Provide the [X, Y] coordinate of the cell's center where the given text is located.  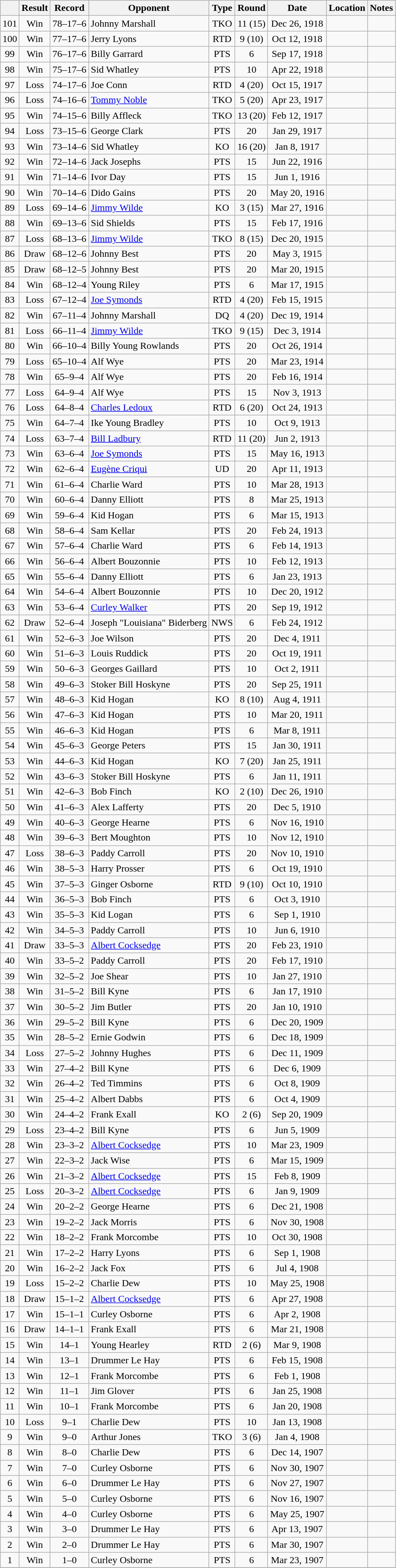
67–12–4 [70, 300]
Jan 13, 1908 [297, 1421]
Feb 23, 1910 [297, 945]
62 [10, 623]
Young Hearley [149, 1345]
Jack Josephs [149, 161]
95 [10, 115]
12–1 [70, 1375]
28–5–2 [70, 1038]
Feb 12, 1917 [297, 115]
Georges Gaillard [149, 669]
40 [10, 961]
92 [10, 161]
Mar 20, 1911 [297, 715]
63–6–4 [70, 454]
68–12–4 [70, 285]
10–1 [70, 1406]
100 [10, 39]
56–6–4 [70, 561]
84 [10, 285]
59–6–4 [70, 515]
87 [10, 239]
Jan 4, 1908 [297, 1437]
34 [10, 1053]
15–2–2 [70, 1283]
35–5–3 [70, 914]
Mar 28, 1913 [297, 484]
Ginger Osborne [149, 884]
49–6–3 [70, 684]
65–9–4 [70, 377]
56 [10, 715]
9–0 [70, 1437]
Sam Kellar [149, 530]
48–6–3 [70, 700]
Dec 6, 1909 [297, 1068]
98 [10, 69]
Oct 3, 1910 [297, 899]
74 [10, 438]
2 (10) [251, 792]
75 [10, 423]
2 [10, 1545]
Joe Conn [149, 85]
64–8–4 [70, 407]
59 [10, 669]
25 [10, 1191]
Feb 1, 1908 [297, 1375]
51–6–3 [70, 653]
DQ [222, 315]
Jan 20, 1908 [297, 1406]
Jack Morris [149, 1222]
14–1 [70, 1345]
5–0 [70, 1499]
80 [10, 346]
Jun 1, 1916 [297, 177]
May 25, 1908 [297, 1283]
Mar 17, 1915 [297, 285]
Feb 17, 1910 [297, 961]
53–6–4 [70, 607]
71–14–6 [70, 177]
Dec 18, 1909 [297, 1038]
58–6–4 [70, 530]
21–3–2 [70, 1176]
70 [10, 500]
16 [10, 1329]
Result [35, 8]
36–5–3 [70, 899]
Nov 30, 1907 [297, 1468]
Harry Lyons [149, 1253]
Billy Garrard [149, 54]
43 [10, 914]
68–12–5 [70, 269]
Feb 24, 1913 [297, 530]
101 [10, 23]
38–6–3 [70, 853]
46–6–3 [70, 730]
5 [10, 1499]
Feb 8, 1909 [297, 1176]
7–0 [70, 1468]
73 [10, 454]
Dec 20, 1909 [297, 1022]
13 (20) [251, 115]
Date [297, 8]
Jerry Lyons [149, 39]
3 (15) [251, 208]
39–6–3 [70, 838]
Dec 20, 1912 [297, 592]
85 [10, 269]
Oct 10, 1910 [297, 884]
13–1 [70, 1360]
93 [10, 146]
Jun 5, 1909 [297, 1130]
Jim Butler [149, 1007]
Jan 11, 1911 [297, 776]
24 [10, 1207]
11–1 [70, 1391]
67 [10, 546]
54–6–4 [70, 592]
24–4–2 [70, 1114]
50–6–3 [70, 669]
Jun 6, 1910 [297, 930]
Opponent [149, 8]
2–0 [70, 1545]
62–6–4 [70, 469]
Oct 30, 1908 [297, 1237]
Apr 11, 1913 [297, 469]
Dec 26, 1918 [297, 23]
27 [10, 1160]
57–6–4 [70, 546]
7 (20) [251, 761]
Joseph "Louisiana" Biderberg [149, 623]
Mar 15, 1913 [297, 515]
32 [10, 1084]
Sid Shields [149, 223]
70–14–6 [70, 193]
14–1–1 [70, 1329]
1–0 [70, 1560]
77 [10, 392]
25–4–2 [70, 1099]
Dec 14, 1907 [297, 1453]
Mar 23, 1909 [297, 1145]
20–2–2 [70, 1207]
42 [10, 930]
Oct 24, 1913 [297, 407]
33–5–2 [70, 961]
Sep 25, 1911 [297, 684]
4–0 [70, 1514]
Oct 9, 1913 [297, 423]
37–5–3 [70, 884]
Sep 19, 1912 [297, 607]
52–6–4 [70, 623]
22–3–2 [70, 1160]
26–4–2 [70, 1084]
69 [10, 515]
67–11–4 [70, 315]
50 [10, 807]
58 [10, 684]
Jan 17, 1910 [297, 992]
13 [10, 1375]
78 [10, 377]
33 [10, 1068]
69–14–6 [70, 208]
77–17–6 [70, 39]
15–1–1 [70, 1314]
94 [10, 131]
Jack Wise [149, 1160]
72–14–6 [70, 161]
38 [10, 992]
15–1–2 [70, 1299]
Dido Gains [149, 193]
Johnny Hughes [149, 1053]
29 [10, 1130]
Oct 15, 1917 [297, 85]
Eugène Criqui [149, 469]
Jim Glover [149, 1391]
43–6–3 [70, 776]
Curley Walker [149, 607]
8 (10) [251, 700]
Mar 15, 1909 [297, 1160]
Dec 20, 1915 [297, 239]
44–6–3 [70, 761]
Feb 15, 1908 [297, 1360]
83 [10, 300]
Nov 27, 1907 [297, 1483]
Mar 25, 1913 [297, 500]
Jul 4, 1908 [297, 1268]
Feb 12, 1913 [297, 561]
30–5–2 [70, 1007]
Albert Dabbs [149, 1099]
82 [10, 315]
76 [10, 407]
Apr 27, 1908 [297, 1299]
George Peters [149, 746]
37 [10, 1007]
65 [10, 576]
52–6–3 [70, 638]
47 [10, 853]
46 [10, 868]
8–0 [70, 1453]
6 (20) [251, 407]
May 20, 1916 [297, 193]
31–5–2 [70, 992]
60 [10, 653]
21 [10, 1253]
96 [10, 100]
Jan 10, 1910 [297, 1007]
Sep 1, 1908 [297, 1253]
Apr 22, 1918 [297, 69]
Oct 2, 1911 [297, 669]
Nov 12, 1910 [297, 838]
18 [10, 1299]
33–5–3 [70, 945]
NWS [222, 623]
68–12–6 [70, 254]
Feb 16, 1914 [297, 377]
Jack Fox [149, 1268]
64–9–4 [70, 392]
57 [10, 700]
74–16–6 [70, 100]
19 [10, 1283]
Young Riley [149, 285]
65–10–4 [70, 361]
Mar 23, 1907 [297, 1560]
Nov 16, 1907 [297, 1499]
Billy Young Rowlands [149, 346]
68 [10, 530]
71 [10, 484]
Ike Young Bradley [149, 423]
Nov 30, 1908 [297, 1222]
19–2–2 [70, 1222]
61–6–4 [70, 484]
Jan 9, 1909 [297, 1191]
Mar 20, 1915 [297, 269]
Jan 25, 1908 [297, 1391]
Nov 3, 1913 [297, 392]
May 3, 1915 [297, 254]
Type [222, 8]
86 [10, 254]
3–0 [70, 1529]
16–2–2 [70, 1268]
64–7–4 [70, 423]
49 [10, 822]
66 [10, 561]
28 [10, 1145]
Louis Ruddick [149, 653]
27–4–2 [70, 1068]
68–13–6 [70, 239]
66–11–4 [70, 331]
Dec 21, 1908 [297, 1207]
Sep 17, 1918 [297, 54]
May 16, 1913 [297, 454]
Apr 23, 1917 [297, 100]
31 [10, 1099]
Tommy Noble [149, 100]
Bert Moughton [149, 838]
Feb 17, 1916 [297, 223]
55 [10, 730]
69–13–6 [70, 223]
Mar 9, 1908 [297, 1345]
Mar 21, 1908 [297, 1329]
May 25, 1907 [297, 1514]
76–17–6 [70, 54]
Ivor Day [149, 177]
52 [10, 776]
3 [10, 1529]
91 [10, 177]
41–6–3 [70, 807]
4 [10, 1514]
Ernie Godwin [149, 1038]
Arthur Jones [149, 1437]
Feb 24, 1912 [297, 623]
Jan 25, 1911 [297, 761]
Joe Wilson [149, 638]
Oct 8, 1909 [297, 1084]
29–5–2 [70, 1022]
Mar 23, 1914 [297, 361]
45 [10, 884]
12 [10, 1391]
Notes [381, 8]
51 [10, 792]
Jan 8, 1917 [297, 146]
11 (20) [251, 438]
20–3–2 [70, 1191]
35 [10, 1038]
90 [10, 193]
Dec 5, 1910 [297, 807]
53 [10, 761]
Joe Shear [149, 976]
18–2–2 [70, 1237]
Sep 20, 1909 [297, 1114]
Harry Prosser [149, 868]
81 [10, 331]
14 [10, 1360]
Oct 19, 1910 [297, 868]
Dec 26, 1910 [297, 792]
Jan 23, 1913 [297, 576]
17 [10, 1314]
Nov 16, 1910 [297, 822]
8 (15) [251, 239]
23–4–2 [70, 1130]
39 [10, 976]
89 [10, 208]
3 (6) [251, 1437]
Charles Ledoux [149, 407]
Location [347, 8]
45–6–3 [70, 746]
34–5–3 [70, 930]
Dec 3, 1914 [297, 331]
Round [251, 8]
Record [70, 8]
11 (15) [251, 23]
64 [10, 592]
48 [10, 838]
UD [222, 469]
Jan 27, 1910 [297, 976]
Feb 15, 1915 [297, 300]
61 [10, 638]
99 [10, 54]
Bill Ladbury [149, 438]
72 [10, 469]
6–0 [70, 1483]
Alex Lafferty [149, 807]
9–1 [70, 1421]
Jan 30, 1911 [297, 746]
Aug 4, 1911 [297, 700]
44 [10, 899]
Jun 2, 1913 [297, 438]
75–17–6 [70, 69]
Kid Logan [149, 914]
11 [10, 1406]
George Clark [149, 131]
Nov 10, 1910 [297, 853]
22 [10, 1237]
32–5–2 [70, 976]
74–17–6 [70, 85]
66–10–4 [70, 346]
9 (15) [251, 331]
73–14–6 [70, 146]
38–5–3 [70, 868]
Feb 14, 1913 [297, 546]
Oct 12, 1918 [297, 39]
5 (20) [251, 100]
Dec 11, 1909 [297, 1053]
47–6–3 [70, 715]
26 [10, 1176]
Jun 22, 1916 [297, 161]
27–5–2 [70, 1053]
9 [10, 1437]
97 [10, 85]
73–15–6 [70, 131]
78–17–6 [70, 23]
1 [10, 1560]
42–6–3 [70, 792]
36 [10, 1022]
60–6–4 [70, 500]
Oct 26, 1914 [297, 346]
79 [10, 361]
23–3–2 [70, 1145]
Apr 13, 1907 [297, 1529]
63 [10, 607]
Ted Timmins [149, 1084]
55–6–4 [70, 576]
Oct 19, 1911 [297, 653]
Jan 29, 1917 [297, 131]
41 [10, 945]
Dec 4, 1911 [297, 638]
Mar 8, 1911 [297, 730]
Mar 27, 1916 [297, 208]
7 [10, 1468]
Mar 30, 1907 [297, 1545]
30 [10, 1114]
63–7–4 [70, 438]
54 [10, 746]
74–15–6 [70, 115]
Billy Affleck [149, 115]
Sep 1, 1910 [297, 914]
16 (20) [251, 146]
23 [10, 1222]
Apr 2, 1908 [297, 1314]
88 [10, 223]
Oct 4, 1909 [297, 1099]
Dec 19, 1914 [297, 315]
17–2–2 [70, 1253]
40–6–3 [70, 822]
